Find where the given text appears and provide that cell's center as (X, Y) coordinate. 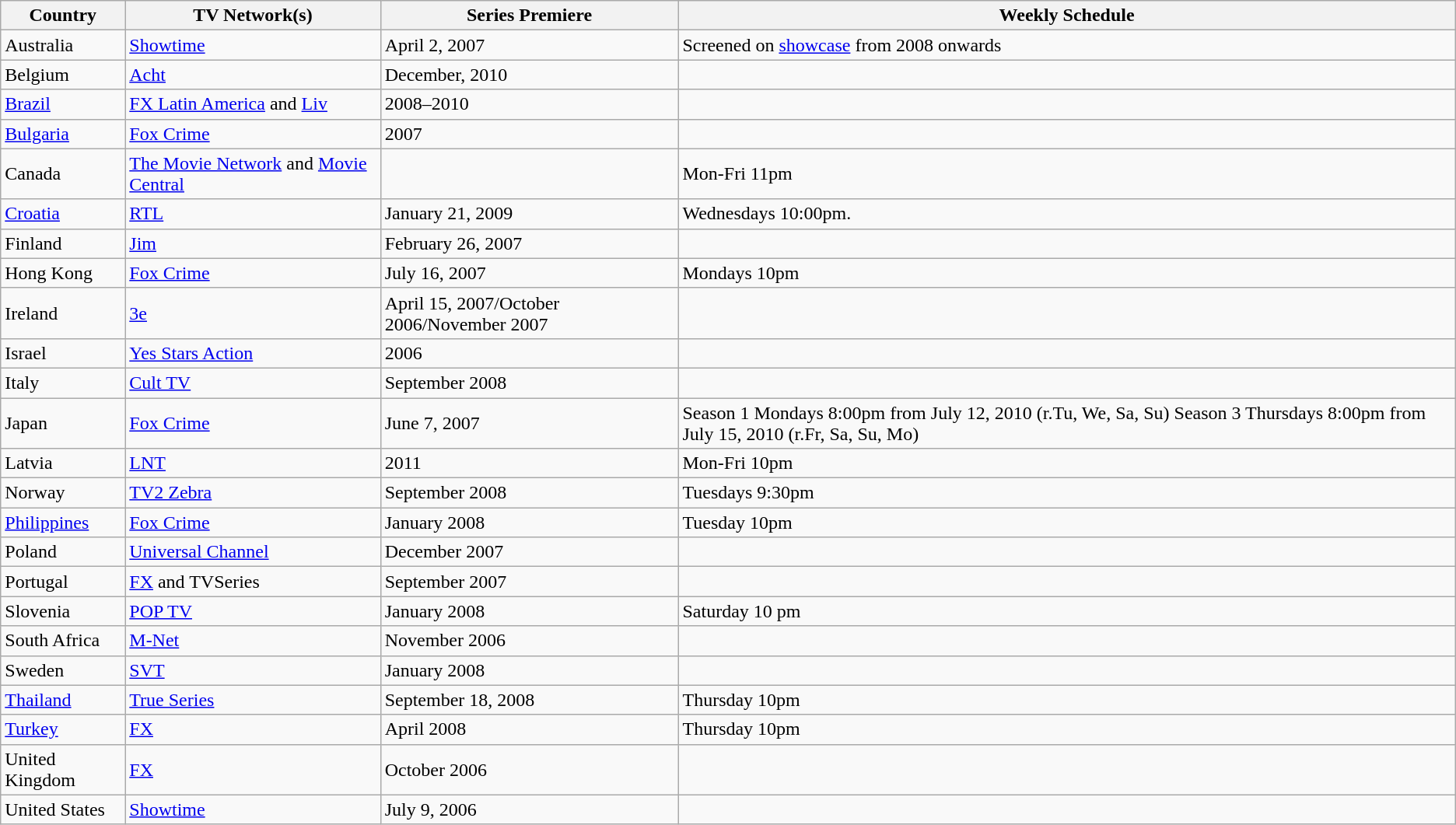
Italy (63, 383)
Belgium (63, 75)
April 2, 2007 (529, 45)
July 9, 2006 (529, 809)
Ireland (63, 313)
Latvia (63, 463)
Mondays 10pm (1067, 273)
Bulgaria (63, 134)
Weekly Schedule (1067, 16)
TV2 Zebra (253, 493)
February 26, 2007 (529, 243)
True Series (253, 700)
Canada (63, 174)
FX and TVSeries (253, 582)
April 2008 (529, 729)
Universal Channel (253, 552)
Sweden (63, 670)
2008–2010 (529, 104)
Australia (63, 45)
Series Premiere (529, 16)
Tuesday 10pm (1067, 523)
Norway (63, 493)
Hong Kong (63, 273)
Season 1 Mondays 8:00pm from July 12, 2010 (r.Tu, We, Sa, Su) Season 3 Thursdays 8:00pm from July 15, 2010 (r.Fr, Sa, Su, Mo) (1067, 423)
Mon-Fri 11pm (1067, 174)
December, 2010 (529, 75)
Finland (63, 243)
September 18, 2008 (529, 700)
Slovenia (63, 611)
Screened on showcase from 2008 onwards (1067, 45)
Acht (253, 75)
Country (63, 16)
2006 (529, 353)
Turkey (63, 729)
December 2007 (529, 552)
Yes Stars Action (253, 353)
April 15, 2007/October 2006/November 2007 (529, 313)
LNT (253, 463)
Brazil (63, 104)
United Kingdom (63, 770)
Portugal (63, 582)
The Movie Network and Movie Central (253, 174)
Israel (63, 353)
Mon-Fri 10pm (1067, 463)
TV Network(s) (253, 16)
October 2006 (529, 770)
Poland (63, 552)
June 7, 2007 (529, 423)
Cult TV (253, 383)
Thailand (63, 700)
United States (63, 809)
2007 (529, 134)
M-Net (253, 641)
South Africa (63, 641)
POP TV (253, 611)
SVT (253, 670)
Philippines (63, 523)
January 21, 2009 (529, 214)
Japan (63, 423)
September 2007 (529, 582)
Saturday 10 pm (1067, 611)
Tuesdays 9:30pm (1067, 493)
Croatia (63, 214)
2011 (529, 463)
November 2006 (529, 641)
3e (253, 313)
Wednesdays 10:00pm. (1067, 214)
RTL (253, 214)
Jim (253, 243)
FX Latin America and Liv (253, 104)
July 16, 2007 (529, 273)
